Provide the [x, y] coordinate of the cell's center where the given text is located.  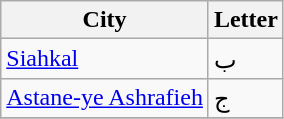
ب [246, 59]
City [105, 20]
Letter [246, 20]
Astane-ye Ashrafieh [105, 98]
ج [246, 98]
Siahkal [105, 59]
